Output the [X, Y] coordinate of the center of the cell containing the given text.  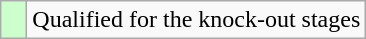
Qualified for the knock-out stages [196, 20]
